Determine the (X, Y) coordinate at the center of the cell enclosing the given text.  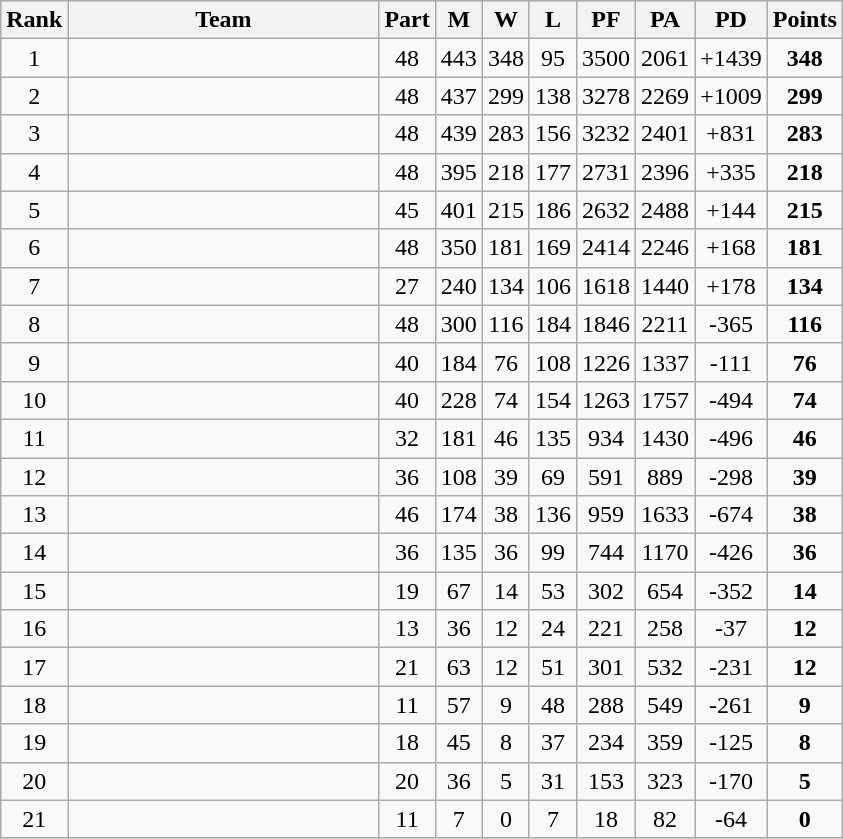
-261 (732, 705)
-170 (732, 781)
95 (552, 58)
288 (606, 705)
1226 (606, 362)
+168 (732, 248)
1263 (606, 400)
+1439 (732, 58)
889 (666, 477)
1618 (606, 286)
228 (458, 400)
37 (552, 743)
-111 (732, 362)
439 (458, 134)
-365 (732, 324)
3278 (606, 96)
258 (666, 629)
154 (552, 400)
-231 (732, 667)
69 (552, 477)
-674 (732, 515)
Rank (34, 20)
+178 (732, 286)
234 (606, 743)
2731 (606, 172)
2061 (666, 58)
395 (458, 172)
63 (458, 667)
15 (34, 591)
1846 (606, 324)
Team (224, 20)
L (552, 20)
51 (552, 667)
174 (458, 515)
-426 (732, 553)
-298 (732, 477)
+831 (732, 134)
M (458, 20)
1 (34, 58)
6 (34, 248)
17 (34, 667)
221 (606, 629)
934 (606, 438)
24 (552, 629)
Points (804, 20)
1757 (666, 400)
106 (552, 286)
-125 (732, 743)
240 (458, 286)
2211 (666, 324)
2401 (666, 134)
359 (666, 743)
27 (407, 286)
3500 (606, 58)
PD (732, 20)
153 (606, 781)
532 (666, 667)
57 (458, 705)
300 (458, 324)
2396 (666, 172)
-64 (732, 819)
+144 (732, 210)
32 (407, 438)
PF (606, 20)
1170 (666, 553)
3232 (606, 134)
186 (552, 210)
156 (552, 134)
323 (666, 781)
W (506, 20)
4 (34, 172)
-494 (732, 400)
Part (407, 20)
744 (606, 553)
2414 (606, 248)
67 (458, 591)
654 (666, 591)
2269 (666, 96)
301 (606, 667)
PA (666, 20)
302 (606, 591)
2488 (666, 210)
-352 (732, 591)
1430 (666, 438)
549 (666, 705)
138 (552, 96)
-496 (732, 438)
99 (552, 553)
+1009 (732, 96)
10 (34, 400)
177 (552, 172)
2632 (606, 210)
401 (458, 210)
-37 (732, 629)
169 (552, 248)
1633 (666, 515)
31 (552, 781)
53 (552, 591)
2 (34, 96)
437 (458, 96)
591 (606, 477)
1440 (666, 286)
959 (606, 515)
+335 (732, 172)
16 (34, 629)
1337 (666, 362)
82 (666, 819)
350 (458, 248)
2246 (666, 248)
443 (458, 58)
3 (34, 134)
136 (552, 515)
